Locate the cell with the specified text and output its (x, y) center coordinate. 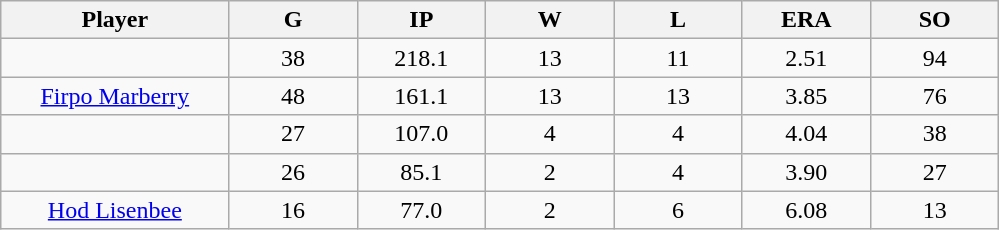
6.08 (806, 210)
85.1 (421, 172)
3.90 (806, 172)
218.1 (421, 58)
4.04 (806, 134)
L (678, 20)
Firpo Marberry (115, 96)
Player (115, 20)
48 (293, 96)
3.85 (806, 96)
16 (293, 210)
IP (421, 20)
ERA (806, 20)
Hod Lisenbee (115, 210)
W (550, 20)
77.0 (421, 210)
26 (293, 172)
SO (934, 20)
2.51 (806, 58)
G (293, 20)
11 (678, 58)
76 (934, 96)
107.0 (421, 134)
94 (934, 58)
161.1 (421, 96)
6 (678, 210)
